Scan for the cell matching the given text and deliver its (X, Y) coordinate at center. 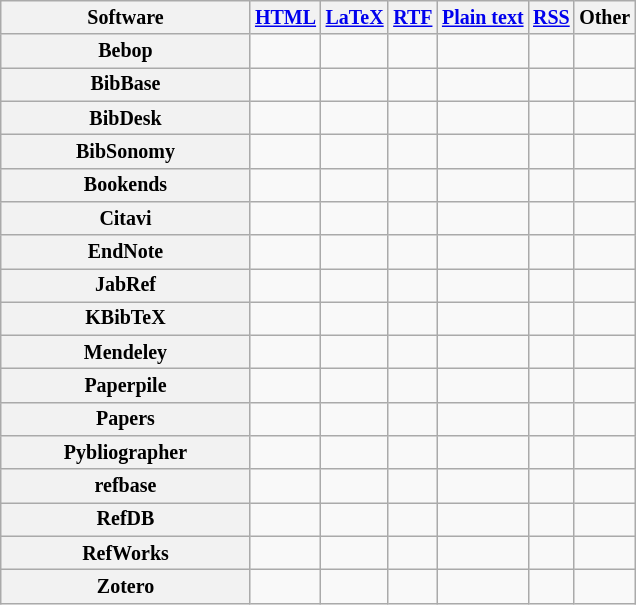
Bookends (126, 184)
Mendeley (126, 352)
Bebop (126, 52)
Paperpile (126, 386)
Citavi (126, 218)
refbase (126, 486)
Software (126, 18)
RSS (551, 18)
KBibTeX (126, 318)
EndNote (126, 252)
RefDB (126, 520)
Plain text (482, 18)
BibBase (126, 84)
LaTeX (355, 18)
BibDesk (126, 118)
Papers (126, 420)
Other (604, 18)
RTF (412, 18)
Pybliographer (126, 452)
BibSonomy (126, 152)
JabRef (126, 286)
HTML (286, 18)
Zotero (126, 586)
RefWorks (126, 554)
